From the cell containing the given text, extract its center point as (X, Y) coordinate. 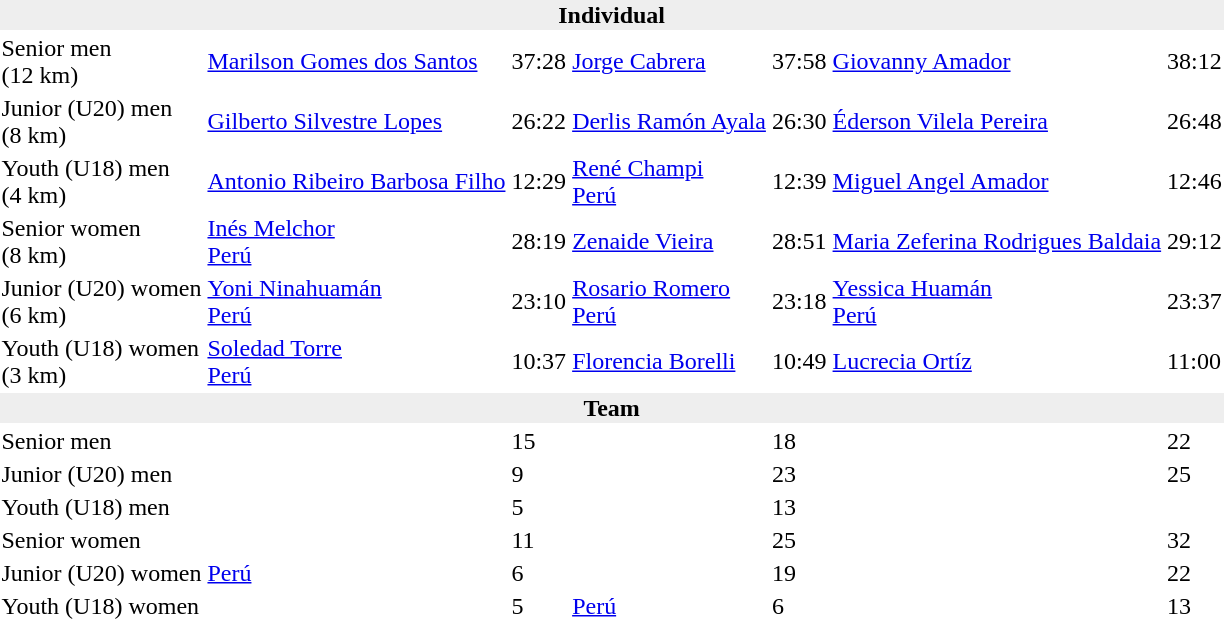
12:46 (1195, 182)
Senior men(12 km) (102, 62)
11 (539, 540)
28:51 (799, 242)
Soledad Torre Perú (356, 362)
Inés Melchor Perú (356, 242)
19 (799, 573)
Jorge Cabrera (670, 62)
37:28 (539, 62)
Gilberto Silvestre Lopes (356, 122)
Individual (612, 15)
Youth (U18) men (102, 507)
Antonio Ribeiro Barbosa Filho (356, 182)
32 (1195, 540)
10:49 (799, 362)
23:10 (539, 302)
Yessica Huamán Perú (997, 302)
29:12 (1195, 242)
37:58 (799, 62)
Éderson Vilela Pereira (997, 122)
Zenaide Vieira (670, 242)
Youth (U18) women(3 km) (102, 362)
38:12 (1195, 62)
28:19 (539, 242)
23:18 (799, 302)
12:39 (799, 182)
Youth (U18) men(4 km) (102, 182)
Miguel Angel Amador (997, 182)
Junior (U20) women (102, 573)
Marilson Gomes dos Santos (356, 62)
23 (799, 474)
Senior women (102, 540)
10:37 (539, 362)
Junior (U20) women(6 km) (102, 302)
26:22 (539, 122)
Lucrecia Ortíz (997, 362)
René Champi Perú (670, 182)
15 (539, 441)
6 (539, 573)
Florencia Borelli (670, 362)
Junior (U20) men(8 km) (102, 122)
Perú (356, 573)
18 (799, 441)
Derlis Ramón Ayala (670, 122)
Team (612, 408)
Rosario Romero Perú (670, 302)
13 (799, 507)
Giovanny Amador (997, 62)
12:29 (539, 182)
Maria Zeferina Rodrigues Baldaia (997, 242)
Yoni Ninahuamán Perú (356, 302)
23:37 (1195, 302)
26:48 (1195, 122)
Junior (U20) men (102, 474)
5 (539, 507)
11:00 (1195, 362)
26:30 (799, 122)
Senior women(8 km) (102, 242)
9 (539, 474)
Senior men (102, 441)
